Scan for the cell matching the given text and deliver its [X, Y] coordinate at center. 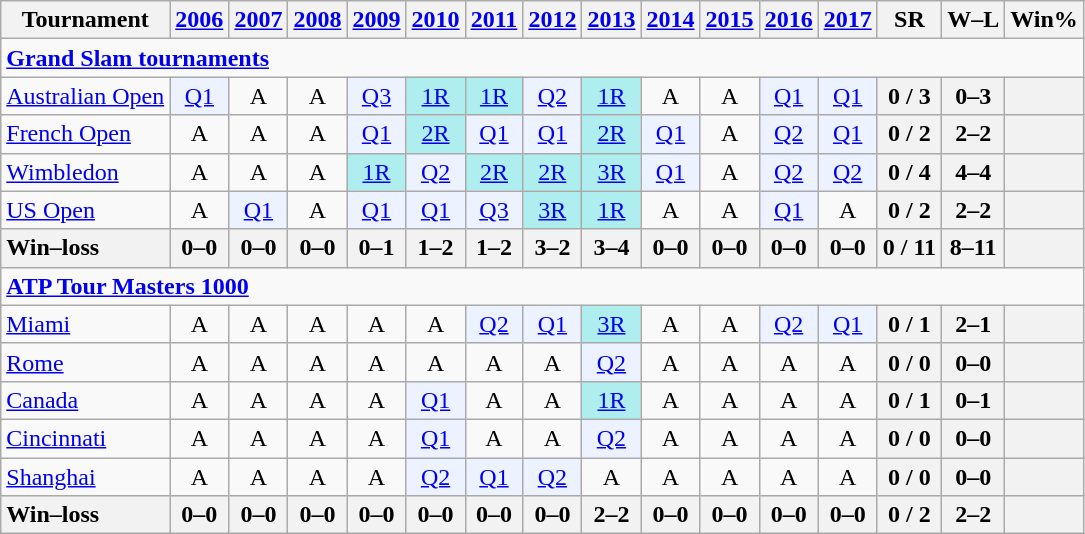
Miami [86, 324]
2007 [258, 20]
Wimbledon [86, 172]
8–11 [974, 248]
2011 [494, 20]
2013 [612, 20]
0 / 11 [909, 248]
2006 [200, 20]
Cincinnati [86, 438]
3–2 [552, 248]
Shanghai [86, 477]
2015 [730, 20]
2012 [552, 20]
ATP Tour Masters 1000 [542, 286]
2014 [670, 20]
2009 [376, 20]
Canada [86, 400]
Tournament [86, 20]
0 / 4 [909, 172]
4–4 [974, 172]
2010 [436, 20]
3–4 [612, 248]
US Open [86, 210]
0–3 [974, 96]
2008 [318, 20]
Grand Slam tournaments [542, 58]
Win% [1044, 20]
2016 [788, 20]
French Open [86, 134]
2017 [848, 20]
Australian Open [86, 96]
W–L [974, 20]
2–1 [974, 324]
0 / 3 [909, 96]
SR [909, 20]
Rome [86, 362]
